For the text-containing cell, return its midpoint in [X, Y] coordinate format. 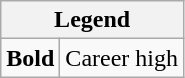
Career high [122, 58]
Bold [30, 58]
Legend [92, 20]
